Find where the given text appears and provide that cell's center as [x, y] coordinate. 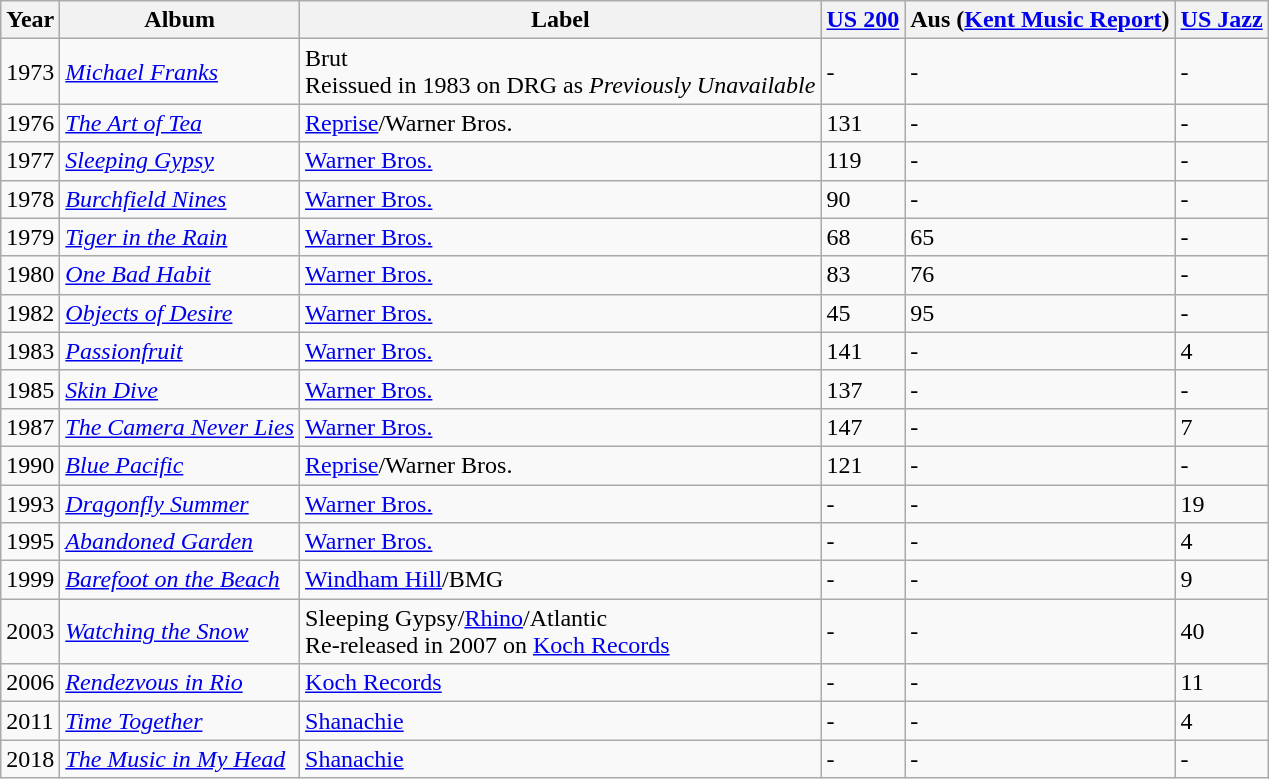
68 [863, 237]
2003 [30, 632]
Rendezvous in Rio [180, 683]
Barefoot on the Beach [180, 580]
Watching the Snow [180, 632]
1982 [30, 313]
11 [1222, 683]
7 [1222, 427]
19 [1222, 503]
137 [863, 389]
1990 [30, 465]
2018 [30, 759]
Objects of Desire [180, 313]
Aus (Kent Music Report) [1040, 20]
1977 [30, 161]
1976 [30, 123]
2011 [30, 721]
Sleeping Gypsy/Rhino/AtlanticRe-released in 2007 on Koch Records [560, 632]
65 [1040, 237]
76 [1040, 275]
US Jazz [1222, 20]
121 [863, 465]
BrutReissued in 1983 on DRG as Previously Unavailable [560, 72]
Sleeping Gypsy [180, 161]
Time Together [180, 721]
Blue Pacific [180, 465]
1979 [30, 237]
1973 [30, 72]
1978 [30, 199]
95 [1040, 313]
The Music in My Head [180, 759]
Abandoned Garden [180, 542]
1987 [30, 427]
147 [863, 427]
1999 [30, 580]
Label [560, 20]
40 [1222, 632]
90 [863, 199]
9 [1222, 580]
131 [863, 123]
Michael Franks [180, 72]
Dragonfly Summer [180, 503]
Koch Records [560, 683]
1995 [30, 542]
Burchfield Nines [180, 199]
Tiger in the Rain [180, 237]
Album [180, 20]
Skin Dive [180, 389]
US 200 [863, 20]
Year [30, 20]
2006 [30, 683]
The Camera Never Lies [180, 427]
One Bad Habit [180, 275]
1993 [30, 503]
83 [863, 275]
1985 [30, 389]
Passionfruit [180, 351]
141 [863, 351]
Windham Hill/BMG [560, 580]
1980 [30, 275]
45 [863, 313]
119 [863, 161]
The Art of Tea [180, 123]
1983 [30, 351]
